Locate the cell with the specified text and output its (x, y) center coordinate. 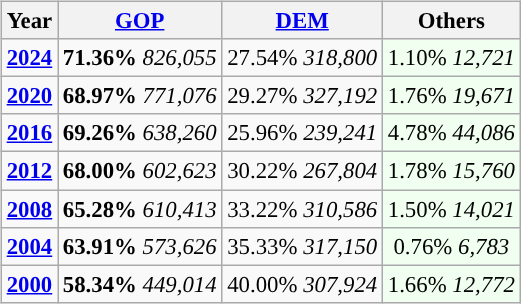
29.27% 327,192 (302, 96)
1.78% 15,760 (451, 171)
1.76% 19,671 (451, 96)
2004 (29, 246)
68.97% 771,076 (140, 96)
DEM (302, 21)
2016 (29, 133)
GOP (140, 21)
0.76% 6,783 (451, 246)
1.66% 12,772 (451, 284)
25.96% 239,241 (302, 133)
69.26% 638,260 (140, 133)
Others (451, 21)
65.28% 610,413 (140, 209)
2012 (29, 171)
1.50% 14,021 (451, 209)
2020 (29, 96)
2024 (29, 58)
58.34% 449,014 (140, 284)
1.10% 12,721 (451, 58)
68.00% 602,623 (140, 171)
2008 (29, 209)
Year (29, 21)
30.22% 267,804 (302, 171)
40.00% 307,924 (302, 284)
27.54% 318,800 (302, 58)
4.78% 44,086 (451, 133)
35.33% 317,150 (302, 246)
2000 (29, 284)
63.91% 573,626 (140, 246)
71.36% 826,055 (140, 58)
33.22% 310,586 (302, 209)
